Provide the (x, y) coordinate of the cell's center where the given text is located.  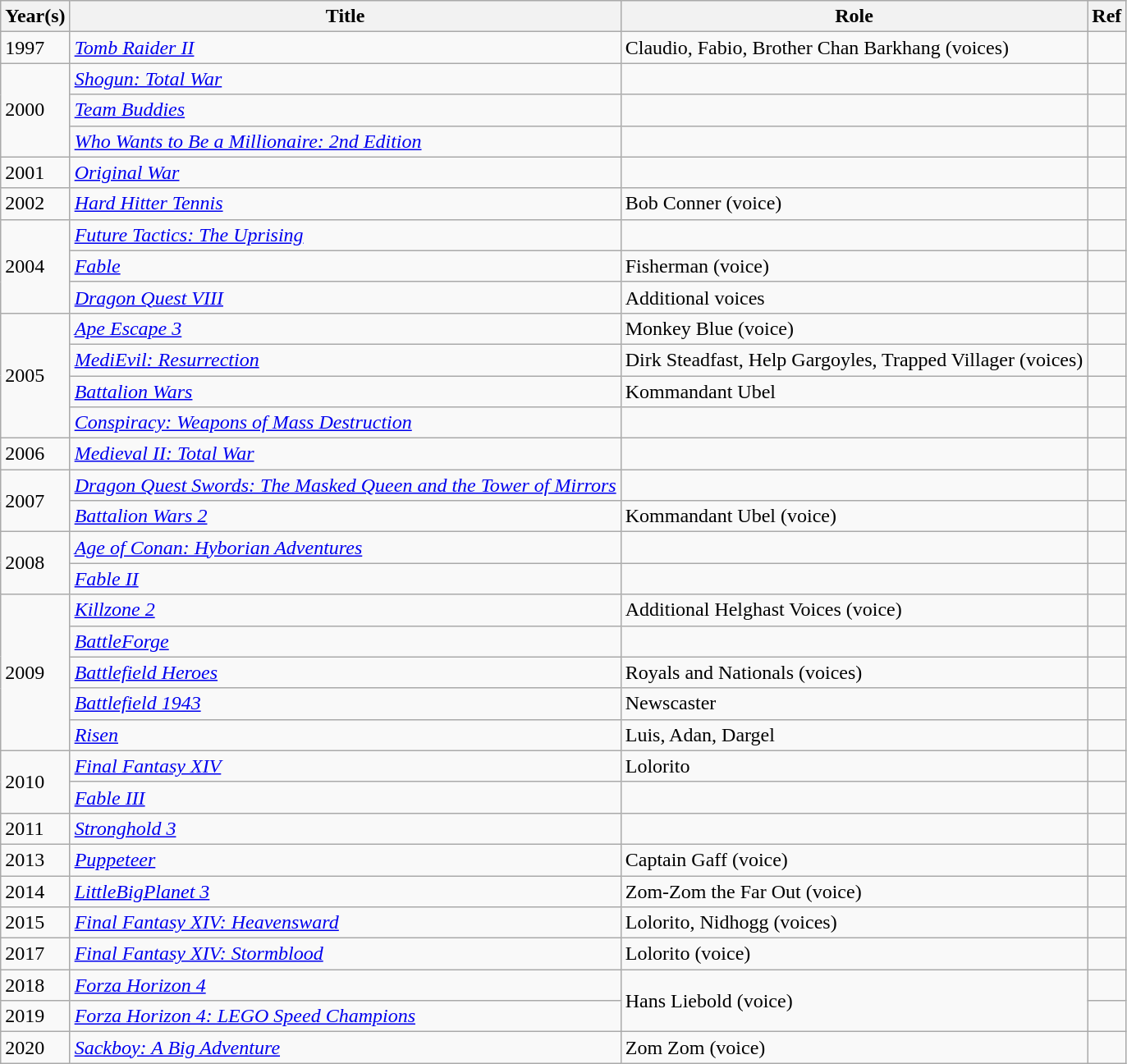
2015 (35, 923)
Medieval II: Total War (345, 454)
2004 (35, 266)
Hans Liebold (voice) (854, 1001)
LittleBigPlanet 3 (345, 891)
Claudio, Fabio, Brother Chan Barkhang (voices) (854, 48)
2002 (35, 204)
Lolorito, Nidhogg (voices) (854, 923)
Final Fantasy XIV (345, 766)
2008 (35, 563)
2013 (35, 860)
Year(s) (35, 16)
BattleForge (345, 641)
Zom-Zom the Far Out (voice) (854, 891)
2019 (35, 1016)
Sackboy: A Big Adventure (345, 1048)
Additional Helghast Voices (voice) (854, 610)
Fable III (345, 797)
Risen (345, 735)
Dragon Quest Swords: The Masked Queen and the Tower of Mirrors (345, 485)
Fable (345, 266)
Captain Gaff (voice) (854, 860)
Fable II (345, 579)
Royals and Nationals (voices) (854, 672)
Shogun: Total War (345, 79)
Bob Conner (voice) (854, 204)
Battlefield 1943 (345, 704)
2010 (35, 782)
2009 (35, 672)
Tomb Raider II (345, 48)
Team Buddies (345, 110)
Additional voices (854, 297)
2017 (35, 954)
2005 (35, 375)
Dragon Quest VIII (345, 297)
Age of Conan: Hyborian Adventures (345, 548)
Lolorito (voice) (854, 954)
2011 (35, 828)
Battalion Wars 2 (345, 516)
Monkey Blue (voice) (854, 328)
Stronghold 3 (345, 828)
Zom Zom (voice) (854, 1048)
2014 (35, 891)
Original War (345, 172)
Newscaster (854, 704)
Luis, Adan, Dargel (854, 735)
Role (854, 16)
Title (345, 16)
Ape Escape 3 (345, 328)
Final Fantasy XIV: Heavensward (345, 923)
Puppeteer (345, 860)
1997 (35, 48)
2007 (35, 501)
2001 (35, 172)
Fisherman (voice) (854, 266)
Final Fantasy XIV: Stormblood (345, 954)
Kommandant Ubel (854, 392)
Killzone 2 (345, 610)
Battlefield Heroes (345, 672)
Forza Horizon 4: LEGO Speed Champions (345, 1016)
Conspiracy: Weapons of Mass Destruction (345, 423)
Future Tactics: The Uprising (345, 235)
2006 (35, 454)
Kommandant Ubel (voice) (854, 516)
Ref (1106, 16)
Dirk Steadfast, Help Gargoyles, Trapped Villager (voices) (854, 360)
MediEvil: Resurrection (345, 360)
Who Wants to Be a Millionaire: 2nd Edition (345, 141)
Hard Hitter Tennis (345, 204)
2020 (35, 1048)
2000 (35, 110)
Lolorito (854, 766)
Battalion Wars (345, 392)
Forza Horizon 4 (345, 985)
2018 (35, 985)
